Identify which cell holds the provided text, then report its [x, y] central coordinate. 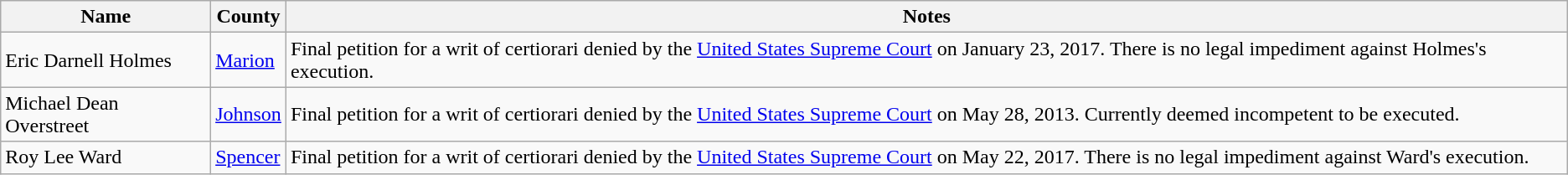
Name [106, 17]
County [249, 17]
Michael Dean Overstreet [106, 114]
Roy Lee Ward [106, 157]
Marion [249, 60]
Final petition for a writ of certiorari denied by the United States Supreme Court on May 28, 2013. Currently deemed incompetent to be executed. [926, 114]
Spencer [249, 157]
Johnson [249, 114]
Eric Darnell Holmes [106, 60]
Notes [926, 17]
